Capture the cell that displays the provided text and extract its (X, Y) central coordinate. 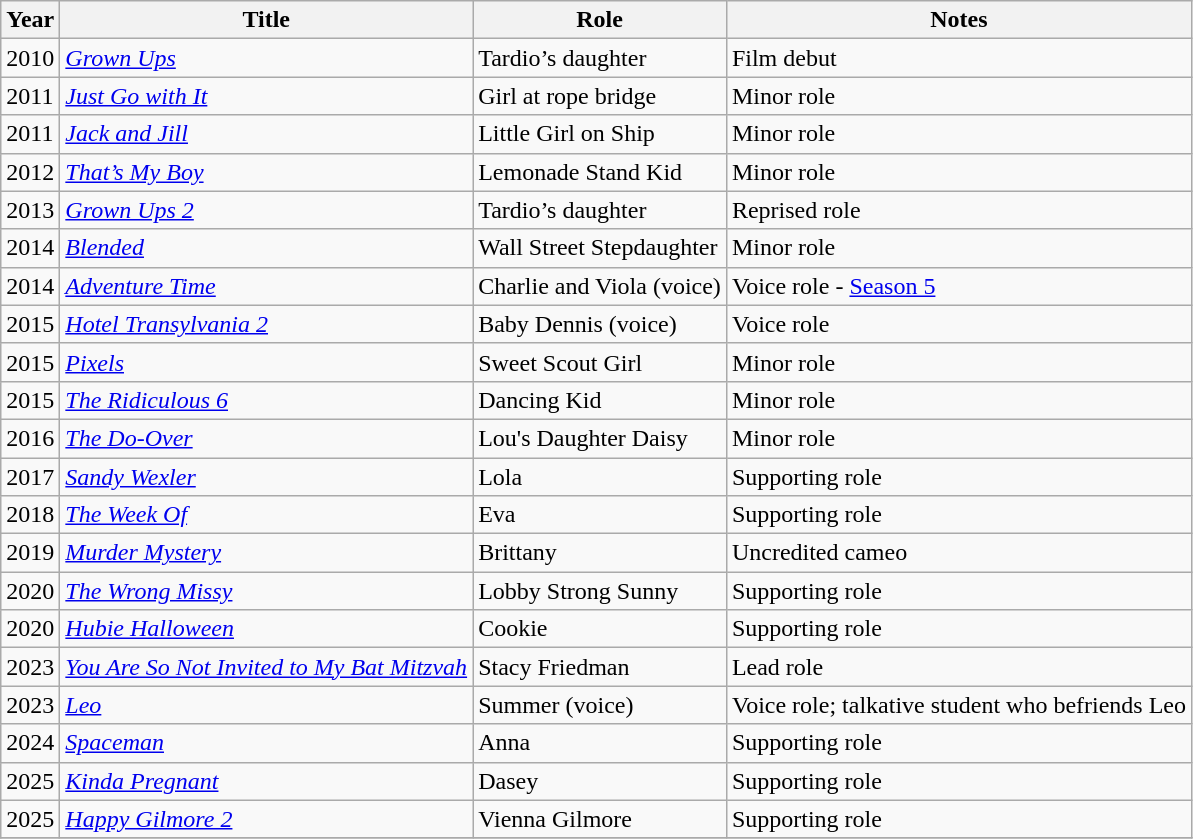
Kinda Pregnant (266, 781)
Pixels (266, 362)
Adventure Time (266, 286)
Lead role (958, 667)
Lobby Strong Sunny (600, 591)
Jack and Jill (266, 134)
2019 (30, 553)
Notes (958, 20)
Baby Dennis (voice) (600, 324)
2013 (30, 210)
Anna (600, 743)
Wall Street Stepdaughter (600, 248)
Brittany (600, 553)
Dasey (600, 781)
The Week Of (266, 515)
Leo (266, 705)
Film debut (958, 58)
Eva (600, 515)
Stacy Friedman (600, 667)
Grown Ups 2 (266, 210)
Year (30, 20)
Hubie Halloween (266, 629)
Happy Gilmore 2 (266, 819)
2012 (30, 172)
The Do-Over (266, 438)
Just Go with It (266, 96)
Uncredited cameo (958, 553)
Sandy Wexler (266, 477)
Little Girl on Ship (600, 134)
Blended (266, 248)
Lou's Daughter Daisy (600, 438)
That’s My Boy (266, 172)
2016 (30, 438)
Lola (600, 477)
Voice role - Season 5 (958, 286)
Voice role (958, 324)
Vienna Gilmore (600, 819)
Murder Mystery (266, 553)
2017 (30, 477)
You Are So Not Invited to My Bat Mitzvah (266, 667)
Cookie (600, 629)
Title (266, 20)
Lemonade Stand Kid (600, 172)
Voice role; talkative student who befriends Leo (958, 705)
Hotel Transylvania 2 (266, 324)
2024 (30, 743)
Sweet Scout Girl (600, 362)
Charlie and Viola (voice) (600, 286)
Reprised role (958, 210)
2010 (30, 58)
2018 (30, 515)
The Wrong Missy (266, 591)
Role (600, 20)
Spaceman (266, 743)
The Ridiculous 6 (266, 400)
Dancing Kid (600, 400)
Grown Ups (266, 58)
Summer (voice) (600, 705)
Girl at rope bridge (600, 96)
